Output the (x, y) coordinate of the center of the cell containing the given text.  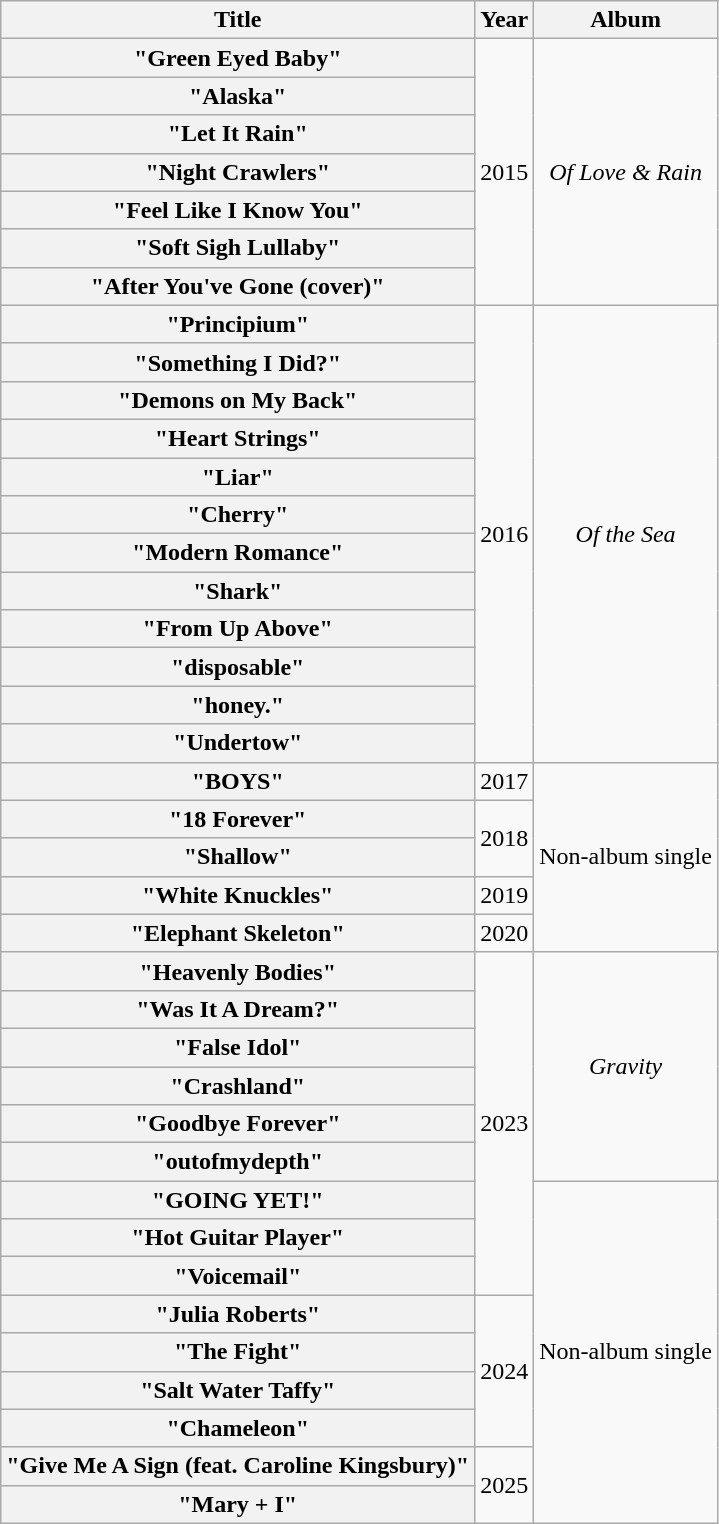
"Something I Did?" (238, 362)
"White Knuckles" (238, 895)
2018 (504, 838)
"Chameleon" (238, 1428)
"outofmydepth" (238, 1162)
"Julia Roberts" (238, 1314)
Title (238, 20)
"Alaska" (238, 96)
Year (504, 20)
2025 (504, 1485)
2023 (504, 1124)
"Principium" (238, 324)
"Shark" (238, 591)
"Hot Guitar Player" (238, 1238)
2019 (504, 895)
"Goodbye Forever" (238, 1124)
"Voicemail" (238, 1276)
Of the Sea (626, 534)
"Undertow" (238, 743)
"False Idol" (238, 1047)
2015 (504, 172)
"honey." (238, 705)
"Modern Romance" (238, 553)
"Let It Rain" (238, 134)
2016 (504, 534)
"Heavenly Bodies" (238, 971)
"From Up Above" (238, 629)
"Cherry" (238, 515)
"Liar" (238, 477)
2024 (504, 1371)
"Feel Like I Know You" (238, 210)
"The Fight" (238, 1352)
"After You've Gone (cover)" (238, 286)
"BOYS" (238, 781)
"Green Eyed Baby" (238, 58)
Gravity (626, 1066)
"GOING YET!" (238, 1200)
2020 (504, 933)
"Shallow" (238, 857)
"18 Forever" (238, 819)
"Elephant Skeleton" (238, 933)
"Heart Strings" (238, 438)
"Demons on My Back" (238, 400)
"Soft Sigh Lullaby" (238, 248)
"Give Me A Sign (feat. Caroline Kingsbury)" (238, 1466)
"disposable" (238, 667)
"Salt Water Taffy" (238, 1390)
"Mary + I" (238, 1504)
2017 (504, 781)
"Night Crawlers" (238, 172)
Of Love & Rain (626, 172)
Album (626, 20)
"Crashland" (238, 1085)
"Was It A Dream?" (238, 1009)
